Output the [X, Y] coordinate of the center of the cell containing the given text.  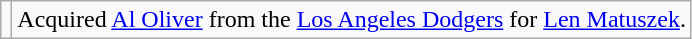
Acquired Al Oliver from the Los Angeles Dodgers for Len Matuszek. [352, 20]
